Capture the cell that displays the provided text and extract its (x, y) central coordinate. 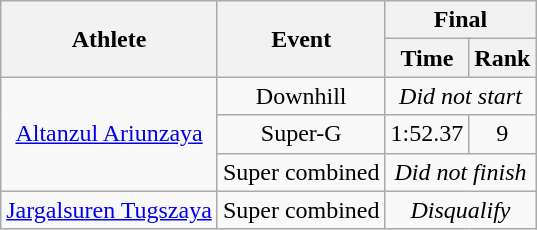
Downhill (301, 96)
Time (427, 58)
Jargalsuren Tugszaya (110, 210)
Super-G (301, 134)
Disqualify (460, 210)
Did not finish (460, 172)
Event (301, 39)
Did not start (460, 96)
Final (460, 20)
Athlete (110, 39)
Altanzul Ariunzaya (110, 134)
Rank (502, 58)
9 (502, 134)
1:52.37 (427, 134)
